Provide the (x, y) coordinate of the cell's center where the given text is located.  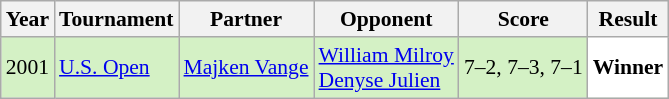
William Milroy Denyse Julien (386, 68)
Opponent (386, 19)
Year (28, 19)
Result (628, 19)
7–2, 7–3, 7–1 (524, 68)
Score (524, 19)
Majken Vange (246, 68)
U.S. Open (116, 68)
2001 (28, 68)
Winner (628, 68)
Tournament (116, 19)
Partner (246, 19)
